Search for the cell housing the specified text and yield its [X, Y] center coordinate. 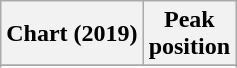
Chart (2019) [72, 34]
Peakposition [189, 34]
